Determine the [x, y] coordinate at the center of the cell enclosing the given text.  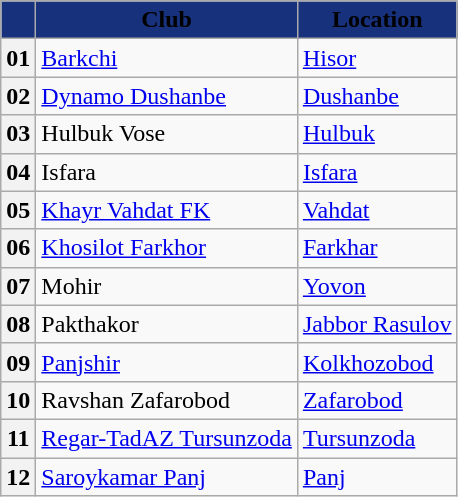
03 [18, 134]
Location [377, 20]
Mohir [167, 286]
Khosilot Farkhor [167, 248]
12 [18, 477]
01 [18, 58]
Kolkhozobod [377, 362]
04 [18, 172]
Pakthakor [167, 324]
Panj [377, 477]
Barkchi [167, 58]
08 [18, 324]
Tursunzoda [377, 438]
11 [18, 438]
05 [18, 210]
Hisor [377, 58]
Dynamo Dushanbe [167, 96]
Regar-TadAZ Tursunzoda [167, 438]
Zafarobod [377, 400]
10 [18, 400]
Hulbuk Vose [167, 134]
Dushanbe [377, 96]
Club [167, 20]
06 [18, 248]
Hulbuk [377, 134]
02 [18, 96]
09 [18, 362]
Vahdat [377, 210]
Panjshir [167, 362]
Saroykamar Panj [167, 477]
Khayr Vahdat FK [167, 210]
Farkhar [377, 248]
Ravshan Zafarobod [167, 400]
Yovon [377, 286]
07 [18, 286]
Jabbor Rasulov [377, 324]
